Capture the cell that displays the provided text and extract its [X, Y] central coordinate. 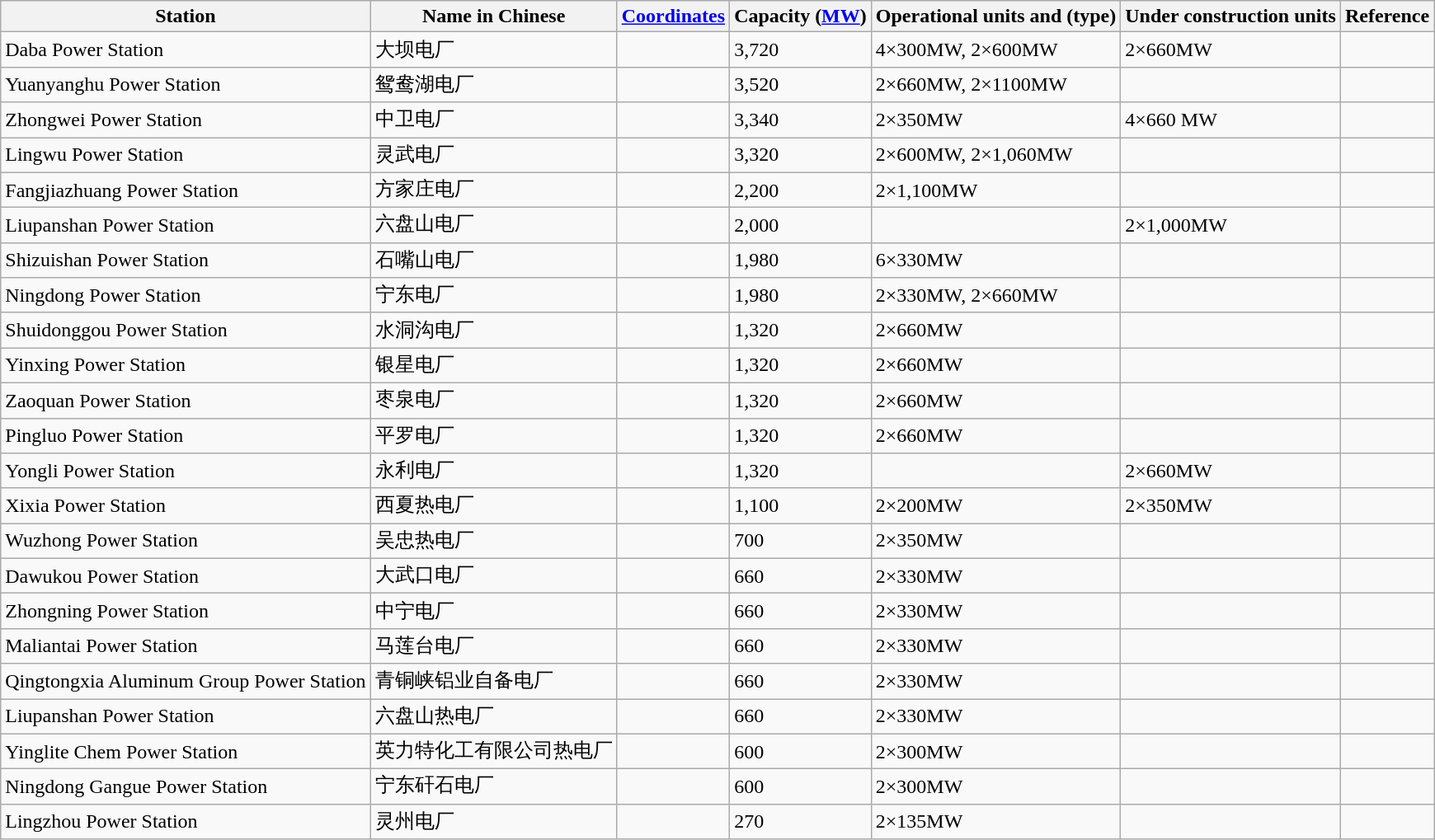
西夏热电厂 [493, 506]
Shizuishan Power Station [186, 260]
Daba Power Station [186, 49]
Qingtongxia Aluminum Group Power Station [186, 681]
2×1,100MW [995, 190]
平罗电厂 [493, 435]
Zhongwei Power Station [186, 120]
2×1,000MW [1230, 226]
Ningdong Power Station [186, 295]
4×660 MW [1230, 120]
2,000 [801, 226]
6×330MW [995, 260]
中卫电厂 [493, 120]
2×660MW, 2×1100MW [995, 84]
灵州电厂 [493, 821]
Station [186, 16]
水洞沟电厂 [493, 330]
3,720 [801, 49]
Operational units and (type) [995, 16]
Under construction units [1230, 16]
Capacity (MW) [801, 16]
Fangjiazhuang Power Station [186, 190]
马莲台电厂 [493, 646]
Wuzhong Power Station [186, 541]
枣泉电厂 [493, 401]
2×330MW, 2×660MW [995, 295]
4×300MW, 2×600MW [995, 49]
中宁电厂 [493, 612]
银星电厂 [493, 366]
宁东电厂 [493, 295]
六盘山电厂 [493, 226]
Coordinates [673, 16]
Zhongning Power Station [186, 612]
Reference [1387, 16]
灵武电厂 [493, 155]
Yongli Power Station [186, 472]
Zaoquan Power Station [186, 401]
方家庄电厂 [493, 190]
青铜峡铝业自备电厂 [493, 681]
Lingzhou Power Station [186, 821]
吴忠热电厂 [493, 541]
3,520 [801, 84]
2×135MW [995, 821]
Pingluo Power Station [186, 435]
2×600MW, 2×1,060MW [995, 155]
大坝电厂 [493, 49]
Ningdong Gangue Power Station [186, 786]
270 [801, 821]
大武口电厂 [493, 575]
1,100 [801, 506]
鸳鸯湖电厂 [493, 84]
Name in Chinese [493, 16]
Lingwu Power Station [186, 155]
2,200 [801, 190]
英力特化工有限公司热电厂 [493, 752]
Shuidonggou Power Station [186, 330]
永利电厂 [493, 472]
Maliantai Power Station [186, 646]
2×200MW [995, 506]
六盘山热电厂 [493, 717]
700 [801, 541]
Yinglite Chem Power Station [186, 752]
Xixia Power Station [186, 506]
宁东矸石电厂 [493, 786]
3,340 [801, 120]
Yuanyanghu Power Station [186, 84]
Yinxing Power Station [186, 366]
3,320 [801, 155]
石嘴山电厂 [493, 260]
Dawukou Power Station [186, 575]
